For the text-containing cell, return its midpoint in (X, Y) coordinate format. 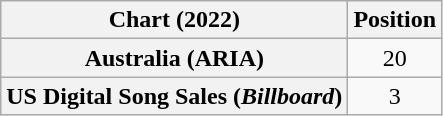
US Digital Song Sales (Billboard) (174, 96)
Australia (ARIA) (174, 58)
Chart (2022) (174, 20)
Position (395, 20)
20 (395, 58)
3 (395, 96)
